Return [x, y] of the center of cell containing provided text 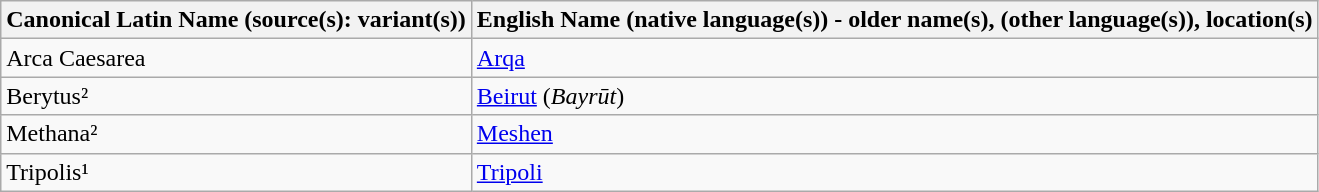
Tripolis¹ [236, 172]
Canonical Latin Name (source(s): variant(s)) [236, 20]
Arca Caesarea [236, 58]
Tripoli [894, 172]
Meshen [894, 134]
Methana² [236, 134]
Arqa [894, 58]
English Name (native language(s)) - older name(s), (other language(s)), location(s) [894, 20]
Berytus² [236, 96]
Beirut (Bayrūt) [894, 96]
